Capture the cell that displays the provided text and extract its [X, Y] central coordinate. 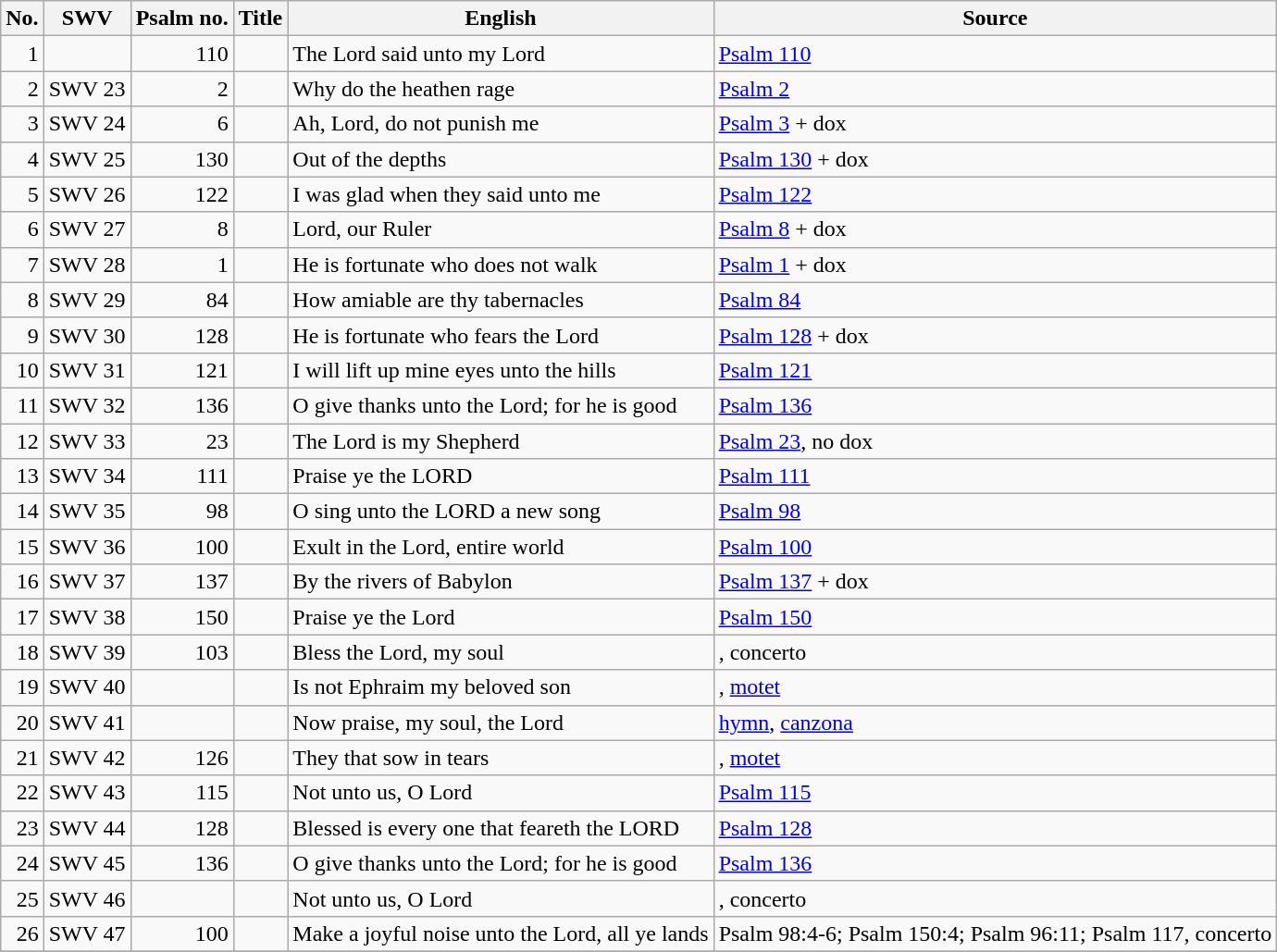
SWV 26 [87, 194]
14 [22, 512]
Is not Ephraim my beloved son [501, 687]
O sing unto the LORD a new song [501, 512]
15 [22, 547]
He is fortunate who fears the Lord [501, 335]
SWV 47 [87, 933]
He is fortunate who does not walk [501, 265]
Praise ye the Lord [501, 617]
16 [22, 582]
12 [22, 441]
98 [181, 512]
Source [996, 19]
Make a joyful noise unto the Lord, all ye lands [501, 933]
24 [22, 863]
SWV 31 [87, 370]
Psalm 84 [996, 300]
SWV 33 [87, 441]
hymn, canzona [996, 723]
13 [22, 476]
5 [22, 194]
How amiable are thy tabernacles [501, 300]
SWV 39 [87, 652]
SWV 37 [87, 582]
126 [181, 758]
SWV 38 [87, 617]
No. [22, 19]
84 [181, 300]
110 [181, 54]
Psalm 128 [996, 828]
SWV [87, 19]
SWV 46 [87, 898]
137 [181, 582]
English [501, 19]
19 [22, 687]
Psalm 1 + dox [996, 265]
Psalm 2 [996, 89]
Psalm 128 + dox [996, 335]
Psalm 23, no dox [996, 441]
21 [22, 758]
103 [181, 652]
115 [181, 793]
SWV 28 [87, 265]
Exult in the Lord, entire world [501, 547]
Title [261, 19]
SWV 25 [87, 159]
Psalm 111 [996, 476]
3 [22, 124]
By the rivers of Babylon [501, 582]
Psalm 121 [996, 370]
SWV 41 [87, 723]
10 [22, 370]
Psalm 98:4-6; Psalm 150:4; Psalm 96:11; Psalm 117, concerto [996, 933]
Psalm 130 + dox [996, 159]
25 [22, 898]
SWV 42 [87, 758]
SWV 29 [87, 300]
Psalm 98 [996, 512]
26 [22, 933]
SWV 35 [87, 512]
Psalm 100 [996, 547]
4 [22, 159]
SWV 32 [87, 405]
Psalm 115 [996, 793]
SWV 23 [87, 89]
20 [22, 723]
Blessed is every one that feareth the LORD [501, 828]
17 [22, 617]
121 [181, 370]
Praise ye the LORD [501, 476]
Lord, our Ruler [501, 229]
I will lift up mine eyes unto the hills [501, 370]
SWV 30 [87, 335]
SWV 24 [87, 124]
Bless the Lord, my soul [501, 652]
Psalm 3 + dox [996, 124]
Why do the heathen rage [501, 89]
They that sow in tears [501, 758]
11 [22, 405]
Ah, Lord, do not punish me [501, 124]
SWV 44 [87, 828]
122 [181, 194]
22 [22, 793]
Now praise, my soul, the Lord [501, 723]
Out of the depths [501, 159]
SWV 27 [87, 229]
9 [22, 335]
SWV 36 [87, 547]
7 [22, 265]
Psalm 8 + dox [996, 229]
Psalm 150 [996, 617]
The Lord is my Shepherd [501, 441]
SWV 45 [87, 863]
SWV 40 [87, 687]
111 [181, 476]
Psalm 137 + dox [996, 582]
SWV 34 [87, 476]
150 [181, 617]
130 [181, 159]
Psalm no. [181, 19]
I was glad when they said unto me [501, 194]
Psalm 110 [996, 54]
18 [22, 652]
The Lord said unto my Lord [501, 54]
SWV 43 [87, 793]
Psalm 122 [996, 194]
